Pinpoint the cell where the given text exists, returning its [x, y] midpoint coordinate. 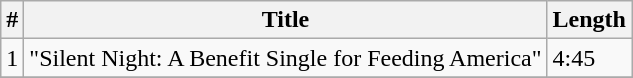
"Silent Night: A Benefit Single for Feeding America" [286, 58]
1 [12, 58]
Title [286, 20]
4:45 [589, 58]
Length [589, 20]
# [12, 20]
